Identify which cell holds the provided text, then report its [x, y] central coordinate. 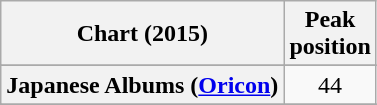
Japanese Albums (Oricon) [142, 85]
44 [330, 85]
Chart (2015) [142, 34]
Peakposition [330, 34]
